Locate the cell with the specified text and output its (x, y) center coordinate. 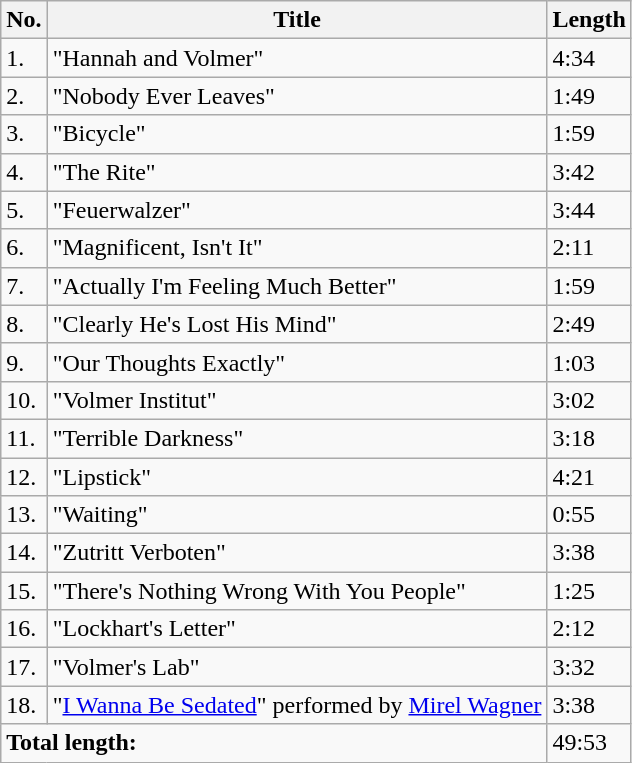
1:49 (589, 96)
1. (24, 58)
0:55 (589, 515)
6. (24, 248)
"Hannah and Volmer" (297, 58)
3:02 (589, 400)
2:11 (589, 248)
Title (297, 20)
"I Wanna Be Sedated" performed by Mirel Wagner (297, 705)
5. (24, 210)
2:49 (589, 324)
"Waiting" (297, 515)
14. (24, 553)
"Nobody Ever Leaves" (297, 96)
3. (24, 134)
3:18 (589, 438)
"Terrible Darkness" (297, 438)
1:03 (589, 362)
2:12 (589, 629)
Total length: (274, 743)
4:34 (589, 58)
3:42 (589, 172)
"The Rite" (297, 172)
"Bicycle" (297, 134)
"Our Thoughts Exactly" (297, 362)
16. (24, 629)
15. (24, 591)
8. (24, 324)
2. (24, 96)
"Lockhart's Letter" (297, 629)
"Actually I'm Feeling Much Better" (297, 286)
"There's Nothing Wrong With You People" (297, 591)
10. (24, 400)
Length (589, 20)
"Clearly He's Lost His Mind" (297, 324)
"Magnificent, Isn't It" (297, 248)
No. (24, 20)
4. (24, 172)
4:21 (589, 477)
"Volmer's Lab" (297, 667)
1:25 (589, 591)
"Lipstick" (297, 477)
13. (24, 515)
49:53 (589, 743)
3:44 (589, 210)
7. (24, 286)
"Zutritt Verboten" (297, 553)
17. (24, 667)
9. (24, 362)
18. (24, 705)
"Volmer Institut" (297, 400)
11. (24, 438)
"Feuerwalzer" (297, 210)
3:32 (589, 667)
12. (24, 477)
